Identify which cell holds the provided text, then report its [X, Y] central coordinate. 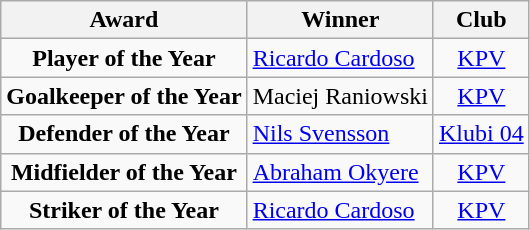
Award [124, 20]
Winner [340, 20]
Abraham Okyere [340, 172]
Klubi 04 [481, 134]
Maciej Raniowski [340, 96]
Player of the Year [124, 58]
Midfielder of the Year [124, 172]
Striker of the Year [124, 210]
Nils Svensson [340, 134]
Goalkeeper of the Year [124, 96]
Defender of the Year [124, 134]
Club [481, 20]
